Determine the (x, y) coordinate at the center of the cell enclosing the given text.  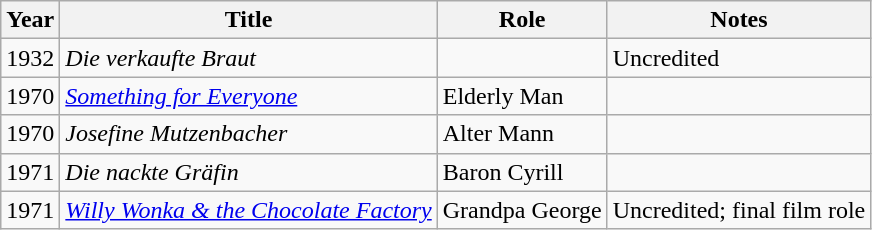
Something for Everyone (248, 96)
Year (30, 20)
Alter Mann (522, 134)
Willy Wonka & the Chocolate Factory (248, 210)
Die verkaufte Braut (248, 58)
Baron Cyrill (522, 172)
Uncredited; final film role (739, 210)
Title (248, 20)
Uncredited (739, 58)
Grandpa George (522, 210)
Josefine Mutzenbacher (248, 134)
Die nackte Gräfin (248, 172)
Notes (739, 20)
Elderly Man (522, 96)
Role (522, 20)
1932 (30, 58)
